For the text-containing cell, return its midpoint in [X, Y] coordinate format. 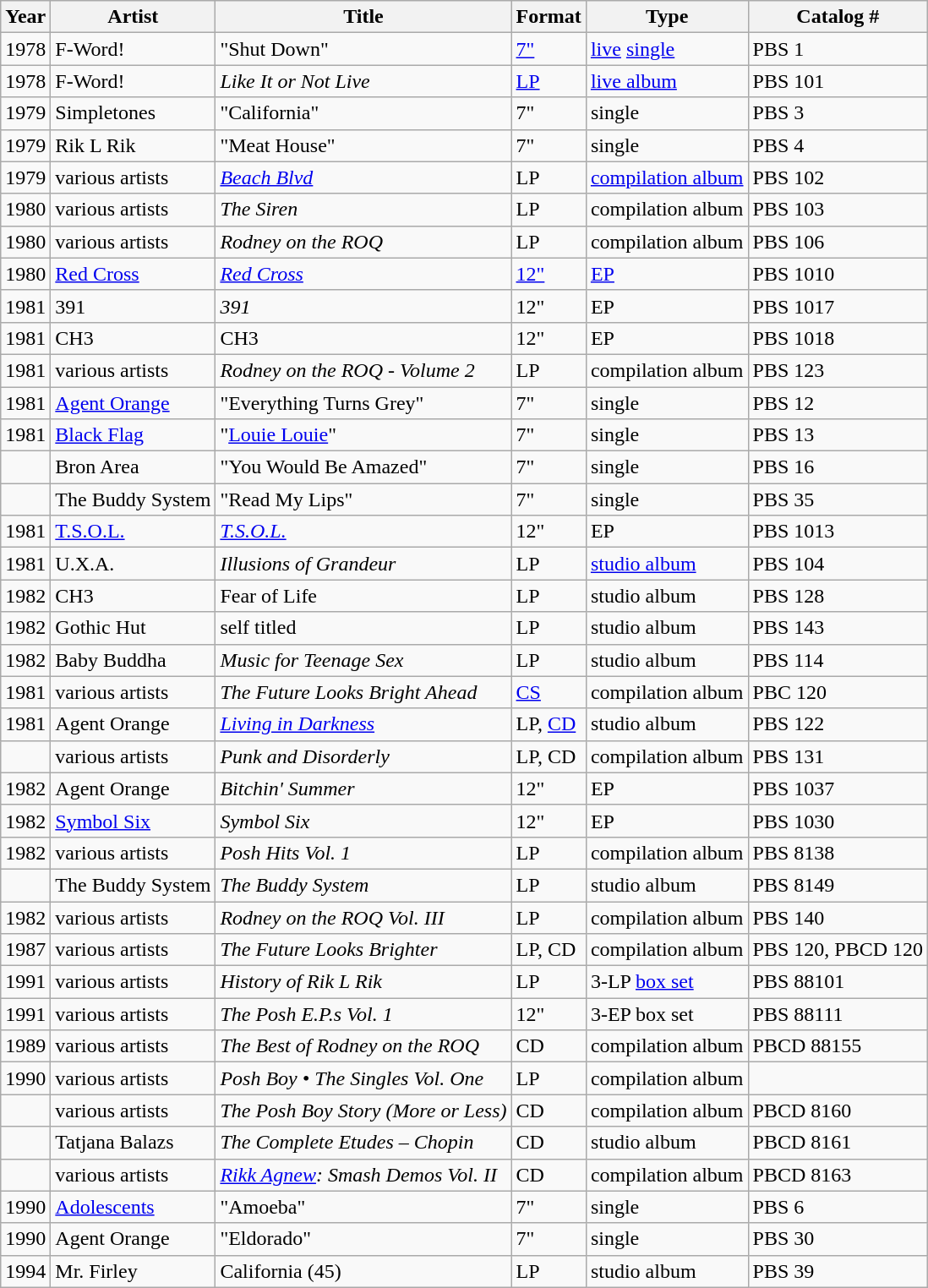
PBS 140 [838, 917]
"Everything Turns Grey" [363, 403]
"Amoeba" [363, 1207]
PBS 1017 [838, 306]
Simpletones [134, 113]
Tatjana Balazs [134, 1143]
Mr. Firley [134, 1271]
Artist [134, 17]
Rodney on the ROQ Vol. III [363, 917]
Rodney on the ROQ - Volume 2 [363, 370]
PBS 103 [838, 210]
PBS 4 [838, 145]
PBS 102 [838, 177]
The Posh E.P.s Vol. 1 [363, 1014]
Rikk Agnew: Smash Demos Vol. II [363, 1175]
PBS 8138 [838, 853]
Black Flag [134, 435]
History of Rik L Rik [363, 982]
self titled [363, 628]
PBS 131 [838, 756]
Like It or Not Live [363, 81]
PBS 122 [838, 724]
"You Would Be Amazed" [363, 467]
Gothic Hut [134, 628]
PBS 120, PBCD 120 [838, 950]
Bron Area [134, 467]
PBS 1010 [838, 274]
PBS 3 [838, 113]
The Siren [363, 210]
The Posh Boy Story (More or Less) [363, 1111]
PBS 1018 [838, 338]
The Future Looks Brighter [363, 950]
"Louie Louie" [363, 435]
3-LP box set [667, 982]
PBS 104 [838, 564]
"California" [363, 113]
Posh Boy • The Singles Vol. One [363, 1078]
PBCD 8163 [838, 1175]
1987 [25, 950]
PBS 12 [838, 403]
PBS 16 [838, 467]
Fear of Life [363, 596]
PBCD 88155 [838, 1046]
California (45) [363, 1271]
PBS 88101 [838, 982]
Catalog # [838, 17]
PBS 8149 [838, 885]
PBS 30 [838, 1239]
PBCD 8161 [838, 1143]
Rodney on the ROQ [363, 242]
1989 [25, 1046]
PBC 120 [838, 692]
Posh Hits Vol. 1 [363, 853]
Baby Buddha [134, 660]
"Eldorado" [363, 1239]
PBS 1037 [838, 789]
PBS 1 [838, 49]
PBS 88111 [838, 1014]
Title [363, 17]
The Best of Rodney on the ROQ [363, 1046]
Year [25, 17]
PBS 1030 [838, 821]
PBS 128 [838, 596]
Music for Teenage Sex [363, 660]
PBS 106 [838, 242]
The Complete Etudes – Chopin [363, 1143]
PBS 143 [838, 628]
PBS 114 [838, 660]
"Shut Down" [363, 49]
Rik L Rik [134, 145]
U.X.A. [134, 564]
The Future Looks Bright Ahead [363, 692]
Punk and Disorderly [363, 756]
PBS 101 [838, 81]
1994 [25, 1271]
CS [549, 692]
PBS 13 [838, 435]
live album [667, 81]
3-EP box set [667, 1014]
Adolescents [134, 1207]
Illusions of Grandeur [363, 564]
PBS 1013 [838, 532]
PBS 35 [838, 499]
"Meat House" [363, 145]
PBS 123 [838, 370]
Format [549, 17]
live single [667, 49]
Beach Blvd [363, 177]
PBS 6 [838, 1207]
"Read My Lips" [363, 499]
PBCD 8160 [838, 1111]
Bitchin' Summer [363, 789]
PBS 39 [838, 1271]
Living in Darkness [363, 724]
Type [667, 17]
